Provide the (x, y) coordinate of the cell's center where the given text is located.  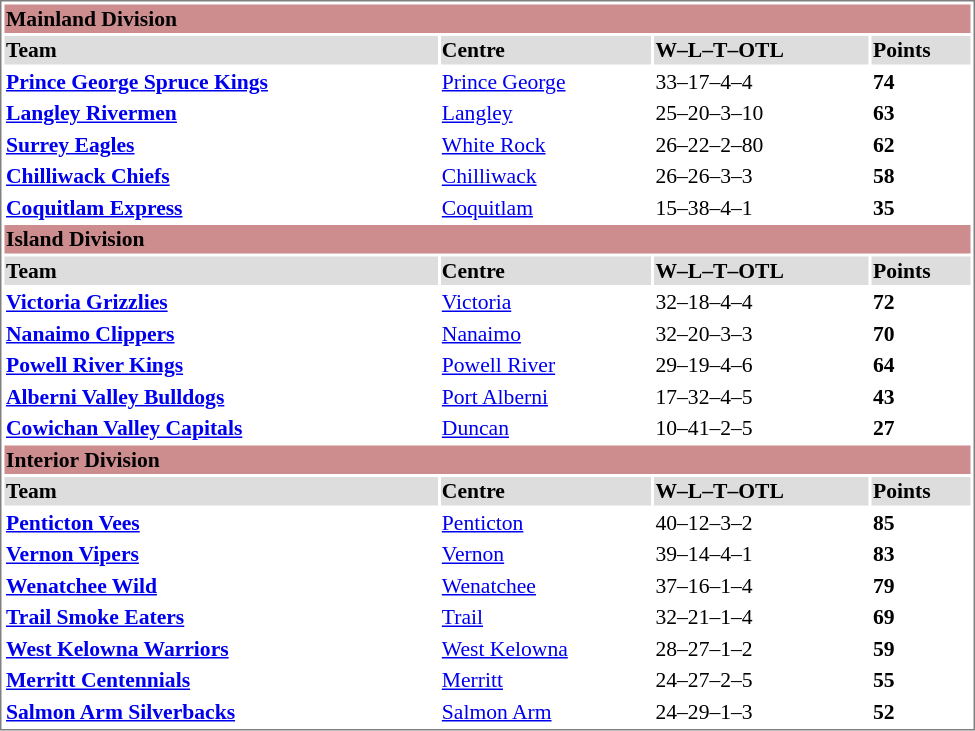
55 (922, 680)
83 (922, 554)
63 (922, 113)
24–27–2–5 (762, 680)
Wenatchee Wild (220, 586)
64 (922, 365)
79 (922, 586)
Nanaimo (546, 334)
26–22–2–80 (762, 144)
Island Division (487, 239)
Mainland Division (487, 18)
72 (922, 302)
15–38–4–1 (762, 208)
17–32–4–5 (762, 396)
Chilliwack (546, 176)
25–20–3–10 (762, 113)
Langley Rivermen (220, 113)
35 (922, 208)
70 (922, 334)
Coquitlam Express (220, 208)
Merritt (546, 680)
32–18–4–4 (762, 302)
Penticton (546, 522)
Duncan (546, 428)
Cowichan Valley Capitals (220, 428)
62 (922, 144)
Chilliwack Chiefs (220, 176)
58 (922, 176)
33–17–4–4 (762, 82)
28–27–1–2 (762, 648)
Vernon Vipers (220, 554)
32–20–3–3 (762, 334)
40–12–3–2 (762, 522)
Penticton Vees (220, 522)
Coquitlam (546, 208)
29–19–4–6 (762, 365)
Victoria Grizzlies (220, 302)
Prince George (546, 82)
Salmon Arm Silverbacks (220, 712)
59 (922, 648)
Trail Smoke Eaters (220, 617)
52 (922, 712)
Interior Division (487, 460)
Salmon Arm (546, 712)
24–29–1–3 (762, 712)
10–41–2–5 (762, 428)
Nanaimo Clippers (220, 334)
Vernon (546, 554)
West Kelowna (546, 648)
Merritt Centennials (220, 680)
37–16–1–4 (762, 586)
Victoria (546, 302)
Port Alberni (546, 396)
Powell River (546, 365)
West Kelowna Warriors (220, 648)
Alberni Valley Bulldogs (220, 396)
32–21–1–4 (762, 617)
Wenatchee (546, 586)
Powell River Kings (220, 365)
85 (922, 522)
74 (922, 82)
26–26–3–3 (762, 176)
27 (922, 428)
69 (922, 617)
43 (922, 396)
39–14–4–1 (762, 554)
Langley (546, 113)
Prince George Spruce Kings (220, 82)
Trail (546, 617)
White Rock (546, 144)
Surrey Eagles (220, 144)
